Determine the [X, Y] coordinate at the center of the cell enclosing the given text.  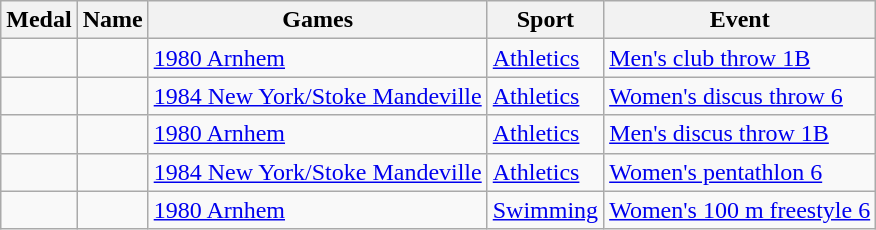
Swimming [545, 210]
Games [318, 20]
Women's discus throw 6 [740, 96]
Women's 100 m freestyle 6 [740, 210]
Event [740, 20]
Medal [39, 20]
Women's pentathlon 6 [740, 172]
Men's discus throw 1B [740, 134]
Men's club throw 1B [740, 58]
Name [112, 20]
Sport [545, 20]
